Locate the cell with the specified text and output its [X, Y] center coordinate. 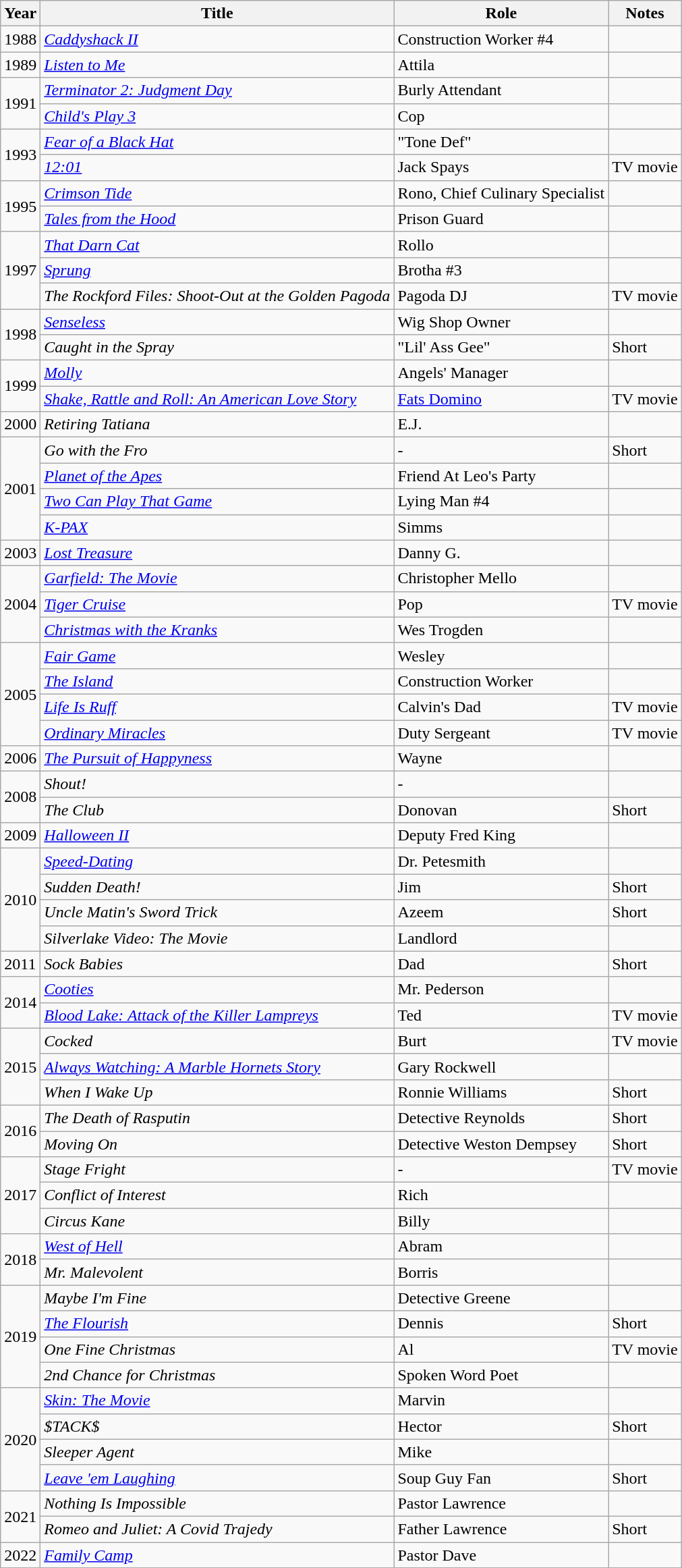
1988 [20, 39]
The Rockford Files: Shoot-Out at the Golden Pagoda [217, 296]
Duty Sergeant [501, 732]
Conflict of Interest [217, 1195]
2022 [20, 1555]
Abram [501, 1247]
Wig Shop Owner [501, 322]
Donovan [501, 810]
Nothing Is Impossible [217, 1503]
Go with the Fro [217, 450]
Billy [501, 1221]
Brotha #3 [501, 270]
Silverlake Video: The Movie [217, 938]
1995 [20, 206]
Speed-Dating [217, 861]
Cocked [217, 1041]
1999 [20, 386]
2017 [20, 1195]
"Tone Def" [501, 142]
Angels' Manager [501, 373]
Attila [501, 65]
Marvin [501, 1401]
Halloween II [217, 836]
Al [501, 1349]
Prison Guard [501, 219]
Lost Treasure [217, 553]
That Darn Cat [217, 244]
Dr. Petesmith [501, 861]
Deputy Fred King [501, 836]
Planet of the Apes [217, 476]
Listen to Me [217, 65]
Notes [645, 13]
Ted [501, 1015]
Father Lawrence [501, 1529]
Terminator 2: Judgment Day [217, 90]
Retiring Tatiana [217, 425]
1997 [20, 270]
2008 [20, 797]
Two Can Play That Game [217, 502]
K-PAX [217, 527]
2019 [20, 1336]
Construction Worker [501, 681]
Crimson Tide [217, 193]
2003 [20, 553]
Wes Trogden [501, 630]
Rollo [501, 244]
Romeo and Juliet: A Covid Trajedy [217, 1529]
Jim [501, 887]
Rono, Chief Culinary Specialist [501, 193]
Year [20, 13]
Construction Worker #4 [501, 39]
Sudden Death! [217, 887]
2010 [20, 900]
2000 [20, 425]
Role [501, 13]
Mike [501, 1452]
The Flourish [217, 1324]
2014 [20, 1002]
2020 [20, 1439]
Sleeper Agent [217, 1452]
The Island [217, 681]
"Lil' Ass Gee" [501, 348]
Shake, Rattle and Roll: An American Love Story [217, 399]
Christopher Mello [501, 578]
Maybe I'm Fine [217, 1298]
Soup Guy Fan [501, 1478]
2021 [20, 1516]
Detective Reynolds [501, 1118]
Detective Greene [501, 1298]
E.J. [501, 425]
2004 [20, 604]
Uncle Matin's Sword Trick [217, 913]
2006 [20, 759]
Mr. Pederson [501, 990]
Azeem [501, 913]
Family Camp [217, 1555]
Circus Kane [217, 1221]
Danny G. [501, 553]
Pagoda DJ [501, 296]
2nd Chance for Christmas [217, 1375]
2011 [20, 964]
Tales from the Hood [217, 219]
One Fine Christmas [217, 1349]
Title [217, 13]
Detective Weston Dempsey [501, 1144]
Sock Babies [217, 964]
Ordinary Miracles [217, 732]
Gary Rockwell [501, 1066]
Cop [501, 116]
2016 [20, 1131]
Moving On [217, 1144]
Calvin's Dad [501, 707]
Shout! [217, 784]
Simms [501, 527]
Fear of a Black Hat [217, 142]
Burly Attendant [501, 90]
Rich [501, 1195]
1991 [20, 103]
Fats Domino [501, 399]
1993 [20, 155]
Pastor Lawrence [501, 1503]
2015 [20, 1066]
Blood Lake: Attack of the Killer Lampreys [217, 1015]
Skin: The Movie [217, 1401]
2018 [20, 1260]
The Club [217, 810]
Landlord [501, 938]
Burt [501, 1041]
Caddyshack II [217, 39]
Child's Play 3 [217, 116]
2009 [20, 836]
Pastor Dave [501, 1555]
When I Wake Up [217, 1092]
Lying Man #4 [501, 502]
12:01 [217, 167]
Wayne [501, 759]
Garfield: The Movie [217, 578]
Mr. Malevolent [217, 1272]
Cooties [217, 990]
Jack Spays [501, 167]
Friend At Leo's Party [501, 476]
Caught in the Spray [217, 348]
Always Watching: A Marble Hornets Story [217, 1066]
2001 [20, 489]
Senseless [217, 322]
Pop [501, 604]
1989 [20, 65]
The Death of Rasputin [217, 1118]
1998 [20, 335]
Dad [501, 964]
Sprung [217, 270]
$TACK$ [217, 1426]
Dennis [501, 1324]
Spoken Word Poet [501, 1375]
The Pursuit of Happyness [217, 759]
Fair Game [217, 655]
Leave 'em Laughing [217, 1478]
Life Is Ruff [217, 707]
Tiger Cruise [217, 604]
Christmas with the Kranks [217, 630]
Stage Fright [217, 1170]
2005 [20, 694]
Ronnie Williams [501, 1092]
Molly [217, 373]
Wesley [501, 655]
West of Hell [217, 1247]
Hector [501, 1426]
Borris [501, 1272]
